Find where the given text appears and provide that cell's center as (X, Y) coordinate. 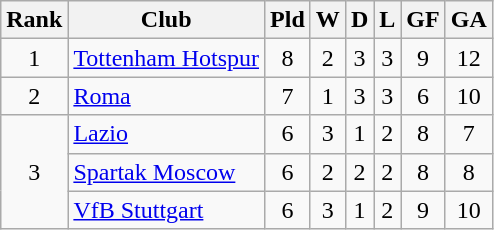
Tottenham Hotspur (166, 58)
D (359, 20)
Lazio (166, 134)
L (388, 20)
W (328, 20)
Rank (34, 20)
VfB Stuttgart (166, 210)
GA (468, 20)
Pld (288, 20)
Club (166, 20)
Spartak Moscow (166, 172)
Roma (166, 96)
12 (468, 58)
GF (423, 20)
